Determine the [X, Y] coordinate at the center of the cell enclosing the given text.  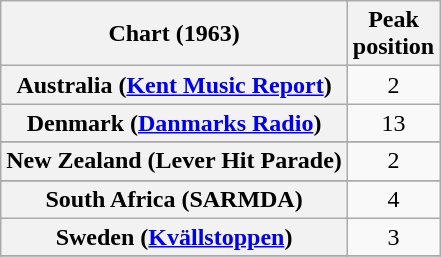
South Africa (SARMDA) [174, 199]
3 [393, 237]
New Zealand (Lever Hit Parade) [174, 161]
4 [393, 199]
Australia (Kent Music Report) [174, 85]
13 [393, 123]
Chart (1963) [174, 34]
Denmark (Danmarks Radio) [174, 123]
Peakposition [393, 34]
Sweden (Kvällstoppen) [174, 237]
